Determine the [x, y] coordinate at the center of the cell enclosing the given text.  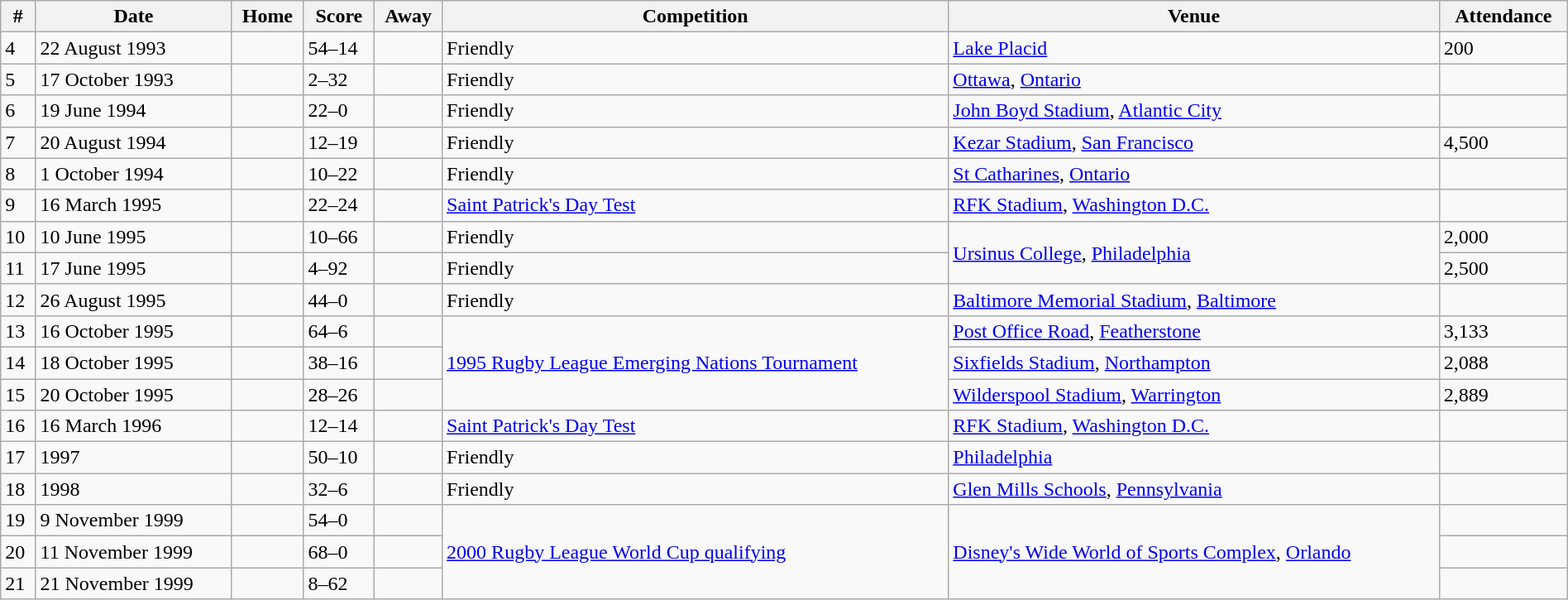
16 [18, 426]
14 [18, 362]
Competition [696, 17]
9 [18, 205]
68–0 [339, 552]
21 [18, 583]
18 [18, 489]
Venue [1194, 17]
12 [18, 300]
32–6 [339, 489]
22–24 [339, 205]
11 [18, 268]
8–62 [339, 583]
20 August 1994 [134, 142]
Ursinus College, Philadelphia [1194, 252]
4 [18, 48]
17 June 1995 [134, 268]
18 October 1995 [134, 362]
4–92 [339, 268]
54–14 [339, 48]
10 [18, 237]
1998 [134, 489]
Date [134, 17]
Ottawa, Ontario [1194, 79]
28–26 [339, 395]
17 October 1993 [134, 79]
20 October 1995 [134, 395]
Wilderspool Stadium, Warrington [1194, 395]
Sixfields Stadium, Northampton [1194, 362]
38–16 [339, 362]
64–6 [339, 331]
9 November 1999 [134, 521]
10–22 [339, 174]
Glen Mills Schools, Pennsylvania [1194, 489]
1995 Rugby League Emerging Nations Tournament [696, 362]
26 August 1995 [134, 300]
15 [18, 395]
1997 [134, 458]
Home [268, 17]
16 March 1996 [134, 426]
13 [18, 331]
2,500 [1503, 268]
7 [18, 142]
# [18, 17]
Score [339, 17]
16 October 1995 [134, 331]
16 March 1995 [134, 205]
2–32 [339, 79]
Kezar Stadium, San Francisco [1194, 142]
Lake Placid [1194, 48]
Away [409, 17]
Philadelphia [1194, 458]
200 [1503, 48]
8 [18, 174]
17 [18, 458]
2,088 [1503, 362]
19 [18, 521]
19 June 1994 [134, 111]
11 November 1999 [134, 552]
22 August 1993 [134, 48]
44–0 [339, 300]
Attendance [1503, 17]
1 October 1994 [134, 174]
John Boyd Stadium, Atlantic City [1194, 111]
2,889 [1503, 395]
50–10 [339, 458]
22–0 [339, 111]
4,500 [1503, 142]
Baltimore Memorial Stadium, Baltimore [1194, 300]
Disney's Wide World of Sports Complex, Orlando [1194, 552]
21 November 1999 [134, 583]
20 [18, 552]
12–19 [339, 142]
Post Office Road, Featherstone [1194, 331]
5 [18, 79]
10 June 1995 [134, 237]
54–0 [339, 521]
2000 Rugby League World Cup qualifying [696, 552]
2,000 [1503, 237]
3,133 [1503, 331]
6 [18, 111]
St Catharines, Ontario [1194, 174]
12–14 [339, 426]
10–66 [339, 237]
